For the text-containing cell, return its midpoint in [x, y] coordinate format. 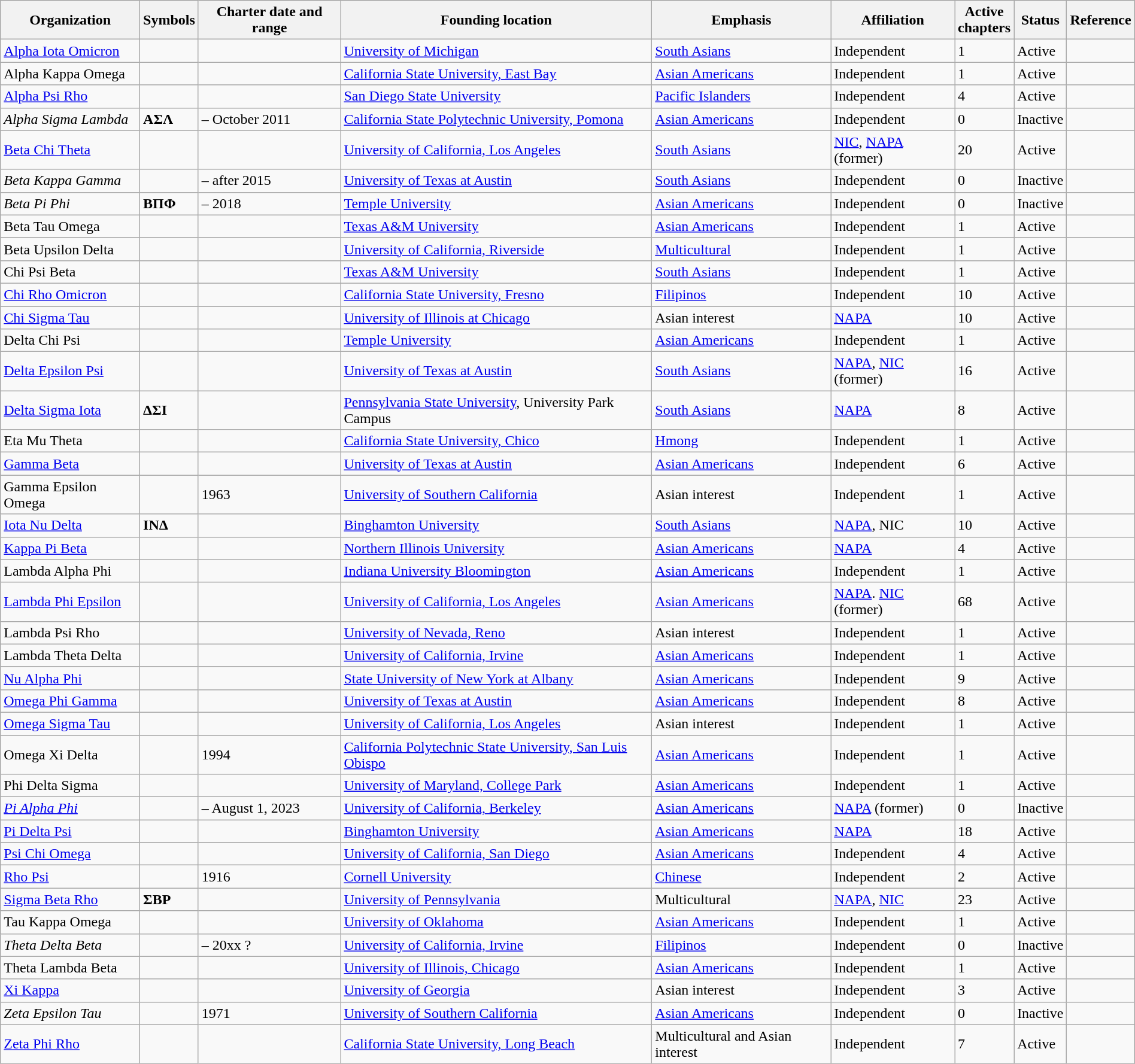
Beta Chi Theta [71, 150]
1971 [269, 1013]
ΣΒΡ [169, 899]
Iota Nu Delta [71, 525]
68 [984, 602]
State University of New York at Albany [496, 678]
Gamma Beta [71, 464]
NAPA (former) [893, 808]
California State University, Chico [496, 441]
9 [984, 678]
Status [1040, 20]
Multicultural and Asian interest [741, 1044]
16 [984, 371]
Northern Illinois University [496, 548]
Symbols [169, 20]
Organization [71, 20]
Delta Chi Psi [71, 341]
University of Illinois at Chicago [496, 318]
Founding location [496, 20]
Lambda Alpha Phi [71, 571]
Beta Kappa Gamma [71, 181]
Emphasis [741, 20]
Beta Tau Omega [71, 226]
Chi Rho Omicron [71, 294]
Alpha Sigma Lambda [71, 119]
Rho Psi [71, 877]
University of California, San Diego [496, 854]
University of California, Riverside [496, 249]
Zeta Phi Rho [71, 1044]
23 [984, 899]
Reference [1100, 20]
1916 [269, 877]
Eta Mu Theta [71, 441]
University of Maryland, College Park [496, 786]
Chi Sigma Tau [71, 318]
Tau Kappa Omega [71, 922]
ΑΣΛ [169, 119]
Hmong [741, 441]
ΔΣΙ [169, 411]
Alpha Iota Omicron [71, 51]
3 [984, 990]
San Diego State University [496, 96]
University of Oklahoma [496, 922]
University of Michigan [496, 51]
Beta Upsilon Delta [71, 249]
Chinese [741, 877]
Pi Delta Psi [71, 831]
Delta Epsilon Psi [71, 371]
Sigma Beta Rho [71, 899]
1963 [269, 494]
Pennsylvania State University, University Park Campus [496, 411]
6 [984, 464]
Omega Phi Gamma [71, 701]
20 [984, 150]
– after 2015 [269, 181]
Alpha Kappa Omega [71, 74]
NAPA. NIC (former) [893, 602]
– August 1, 2023 [269, 808]
Affiliation [893, 20]
Nu Alpha Phi [71, 678]
Theta Lambda Beta [71, 968]
Xi Kappa [71, 990]
Gamma Epsilon Omega [71, 494]
Cornell University [496, 877]
Lambda Phi Epsilon [71, 602]
Lambda Psi Rho [71, 633]
– 20xx ? [269, 945]
7 [984, 1044]
Pacific Islanders [741, 96]
18 [984, 831]
Omega Xi Delta [71, 754]
Charter date and range [269, 20]
California State University, Fresno [496, 294]
– October 2011 [269, 119]
University of Illinois, Chicago [496, 968]
Delta Sigma Iota [71, 411]
University of California, Berkeley [496, 808]
University of Georgia [496, 990]
Omega Sigma Tau [71, 723]
Chi Psi Beta [71, 272]
ΒΠΦ [169, 203]
Theta Delta Beta [71, 945]
University of Nevada, Reno [496, 633]
California State University, Long Beach [496, 1044]
California Polytechnic State University, San Luis Obispo [496, 754]
NIC, NAPA (former) [893, 150]
1994 [269, 754]
– 2018 [269, 203]
Pi Alpha Phi [71, 808]
University of Pennsylvania [496, 899]
2 [984, 877]
Indiana University Bloomington [496, 571]
Lambda Theta Delta [71, 655]
ΙΝΔ [169, 525]
Kappa Pi Beta [71, 548]
Phi Delta Sigma [71, 786]
Psi Chi Omega [71, 854]
Activechapters [984, 20]
Alpha Psi Rho [71, 96]
Beta Pi Phi [71, 203]
Zeta Epsilon Tau [71, 1013]
NAPA, NIC (former) [893, 371]
California State Polytechnic University, Pomona [496, 119]
California State University, East Bay [496, 74]
